Search for the cell housing the specified text and yield its (X, Y) center coordinate. 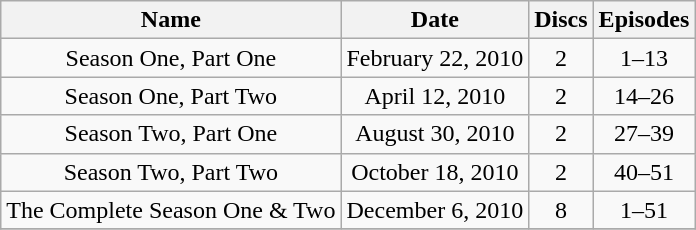
April 12, 2010 (435, 96)
Season One, Part Two (171, 96)
Discs (561, 20)
8 (561, 210)
Season Two, Part One (171, 134)
February 22, 2010 (435, 58)
Season One, Part One (171, 58)
Episodes (644, 20)
27–39 (644, 134)
August 30, 2010 (435, 134)
1–13 (644, 58)
14–26 (644, 96)
Name (171, 20)
Date (435, 20)
The Complete Season One & Two (171, 210)
December 6, 2010 (435, 210)
October 18, 2010 (435, 172)
1–51 (644, 210)
40–51 (644, 172)
Season Two, Part Two (171, 172)
